Identify which cell holds the provided text, then report its [X, Y] central coordinate. 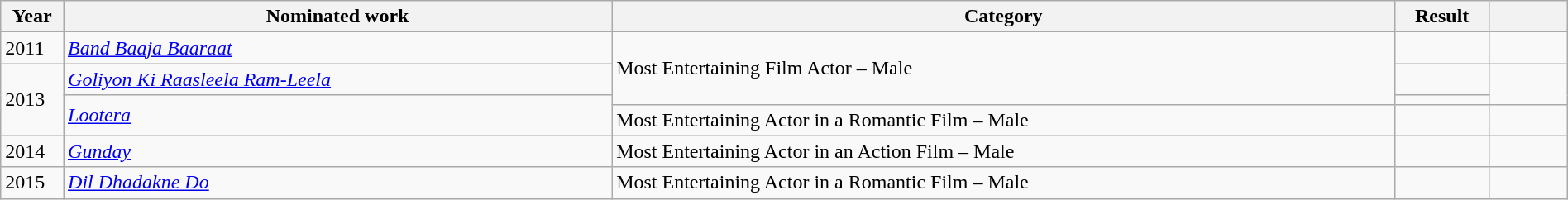
Dil Dhadakne Do [337, 183]
2014 [32, 151]
2011 [32, 48]
Most Entertaining Film Actor – Male [1004, 68]
Year [32, 17]
Goliyon Ki Raasleela Ram-Leela [337, 79]
Band Baaja Baaraat [337, 48]
Category [1004, 17]
Result [1442, 17]
2015 [32, 183]
Most Entertaining Actor in an Action Film – Male [1004, 151]
2013 [32, 99]
Lootera [337, 116]
Nominated work [337, 17]
Gunday [337, 151]
